Capture the cell that displays the provided text and extract its [x, y] central coordinate. 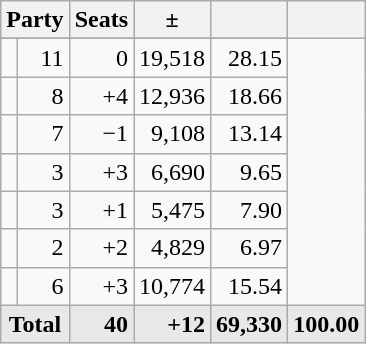
6.97 [250, 248]
18.66 [250, 96]
7 [43, 134]
± [172, 20]
13.14 [250, 134]
100.00 [326, 324]
−1 [101, 134]
9,108 [172, 134]
4,829 [172, 248]
12,936 [172, 96]
+2 [101, 248]
11 [43, 58]
15.54 [250, 286]
0 [101, 58]
40 [101, 324]
+12 [172, 324]
+4 [101, 96]
6,690 [172, 172]
19,518 [172, 58]
69,330 [250, 324]
8 [43, 96]
+1 [101, 210]
Total [35, 324]
5,475 [172, 210]
7.90 [250, 210]
28.15 [250, 58]
Party [35, 20]
Seats [101, 20]
6 [43, 286]
9.65 [250, 172]
2 [43, 248]
10,774 [172, 286]
